Determine the (x, y) coordinate at the center of the cell enclosing the given text.  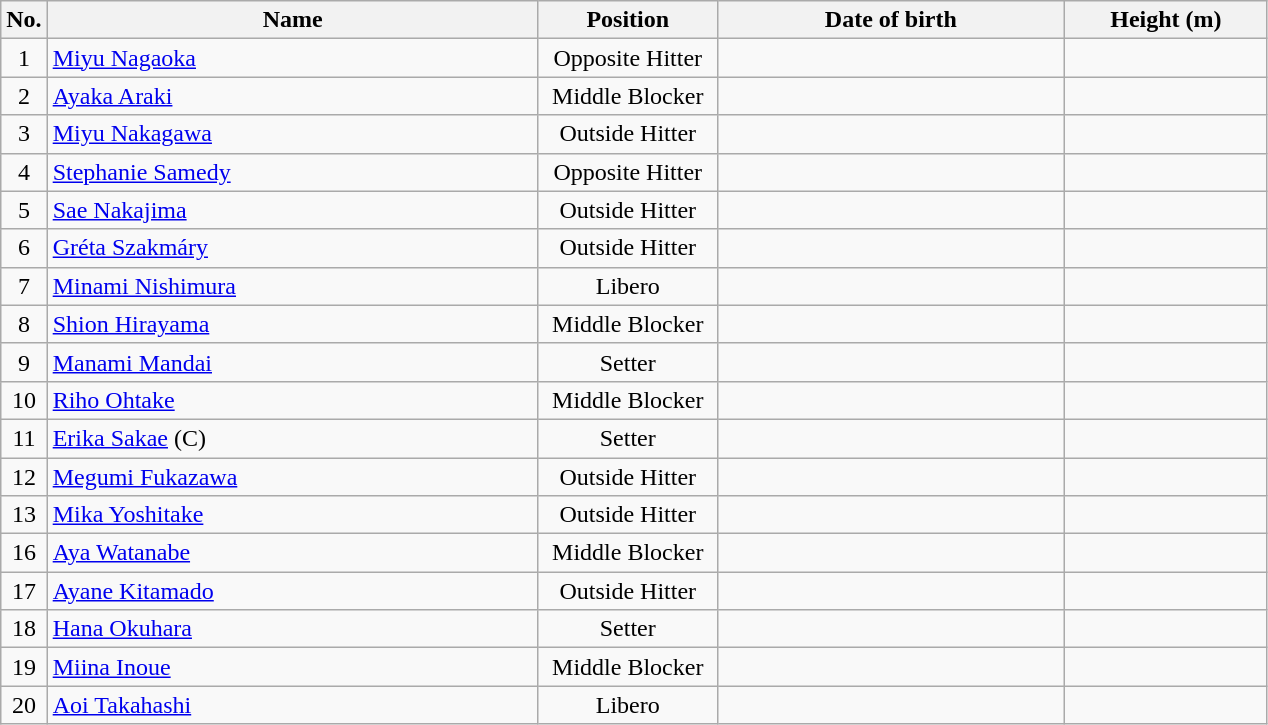
10 (24, 400)
12 (24, 477)
18 (24, 629)
9 (24, 362)
Megumi Fukazawa (292, 477)
Name (292, 20)
Gréta Szakmáry (292, 248)
Position (628, 20)
3 (24, 134)
Date of birth (890, 20)
Manami Mandai (292, 362)
Height (m) (1166, 20)
Shion Hirayama (292, 324)
1 (24, 58)
Ayaka Araki (292, 96)
16 (24, 553)
Miyu Nagaoka (292, 58)
Hana Okuhara (292, 629)
20 (24, 705)
2 (24, 96)
5 (24, 210)
Aoi Takahashi (292, 705)
19 (24, 667)
6 (24, 248)
11 (24, 438)
7 (24, 286)
Miina Inoue (292, 667)
Erika Sakae (C) (292, 438)
Aya Watanabe (292, 553)
Riho Ohtake (292, 400)
Mika Yoshitake (292, 515)
No. (24, 20)
17 (24, 591)
13 (24, 515)
4 (24, 172)
Sae Nakajima (292, 210)
Ayane Kitamado (292, 591)
Minami Nishimura (292, 286)
Stephanie Samedy (292, 172)
8 (24, 324)
Miyu Nakagawa (292, 134)
